From the cell containing the given text, extract its center point as (X, Y) coordinate. 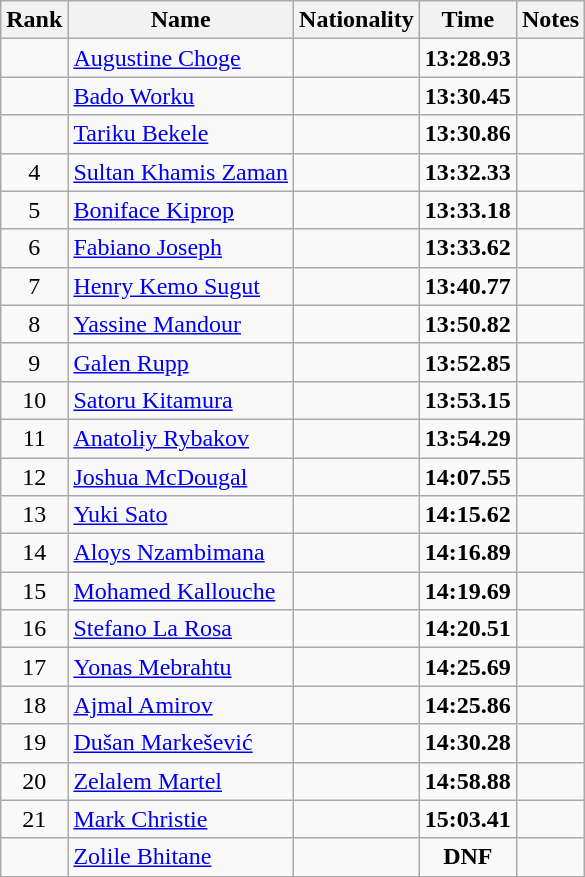
13:50.82 (468, 324)
Name (181, 20)
13:40.77 (468, 286)
Mohamed Kallouche (181, 591)
19 (34, 743)
Yonas Mebrahtu (181, 667)
13:33.62 (468, 248)
14 (34, 553)
18 (34, 705)
13:32.33 (468, 172)
Tariku Bekele (181, 134)
13:30.45 (468, 96)
12 (34, 477)
Yassine Mandour (181, 324)
20 (34, 781)
21 (34, 819)
Bado Worku (181, 96)
Ajmal Amirov (181, 705)
15:03.41 (468, 819)
13:33.18 (468, 210)
DNF (468, 857)
Sultan Khamis Zaman (181, 172)
Augustine Choge (181, 58)
14:25.69 (468, 667)
Time (468, 20)
15 (34, 591)
9 (34, 362)
13:28.93 (468, 58)
Stefano La Rosa (181, 629)
Rank (34, 20)
13 (34, 515)
Satoru Kitamura (181, 400)
14:20.51 (468, 629)
13:53.15 (468, 400)
Zelalem Martel (181, 781)
Mark Christie (181, 819)
Dušan Markešević (181, 743)
Zolile Bhitane (181, 857)
Joshua McDougal (181, 477)
13:54.29 (468, 438)
Anatoliy Rybakov (181, 438)
14:25.86 (468, 705)
17 (34, 667)
4 (34, 172)
Nationality (357, 20)
Fabiano Joseph (181, 248)
Henry Kemo Sugut (181, 286)
10 (34, 400)
14:07.55 (468, 477)
14:19.69 (468, 591)
Notes (550, 20)
6 (34, 248)
5 (34, 210)
14:58.88 (468, 781)
11 (34, 438)
Aloys Nzambimana (181, 553)
13:30.86 (468, 134)
Yuki Sato (181, 515)
14:15.62 (468, 515)
16 (34, 629)
Boniface Kiprop (181, 210)
8 (34, 324)
Galen Rupp (181, 362)
14:16.89 (468, 553)
7 (34, 286)
14:30.28 (468, 743)
13:52.85 (468, 362)
